Return the [x, y] coordinate for the center point of the cell that contains the specified text.  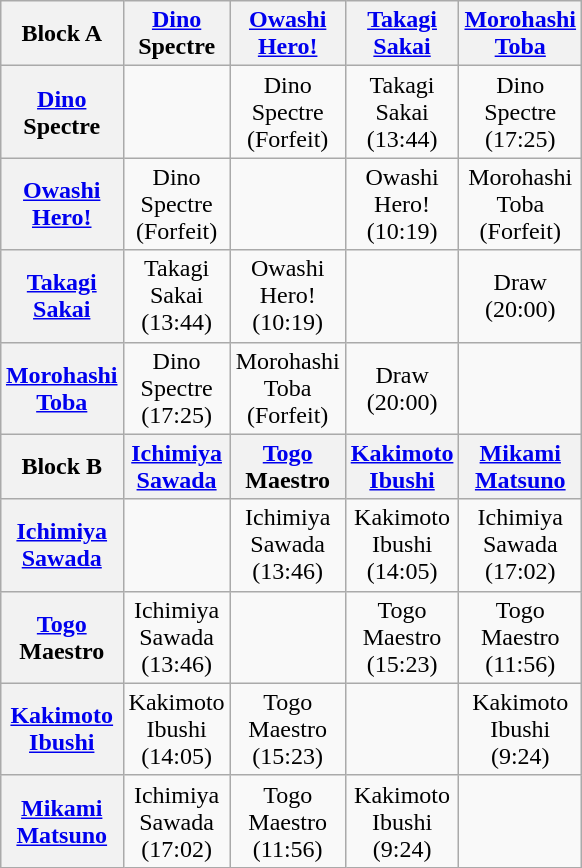
Block B [62, 466]
Block A [62, 34]
